Scan for the cell matching the given text and deliver its (x, y) coordinate at center. 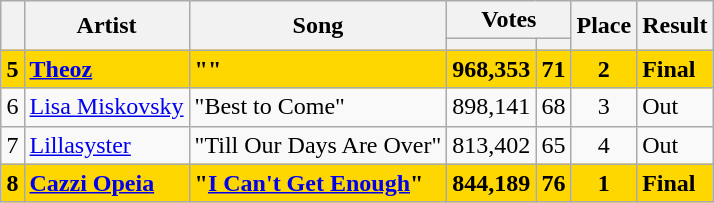
3 (604, 107)
2 (604, 69)
8 (12, 183)
68 (554, 107)
Votes (509, 20)
"Best to Come" (318, 107)
813,402 (492, 145)
844,189 (492, 183)
6 (12, 107)
4 (604, 145)
76 (554, 183)
Theoz (106, 69)
Song (318, 26)
Lillasyster (106, 145)
"Till Our Days Are Over" (318, 145)
Result (675, 26)
71 (554, 69)
5 (12, 69)
65 (554, 145)
Cazzi Opeia (106, 183)
Artist (106, 26)
Place (604, 26)
Lisa Miskovsky (106, 107)
"" (318, 69)
1 (604, 183)
968,353 (492, 69)
"I Can't Get Enough" (318, 183)
898,141 (492, 107)
7 (12, 145)
